From the cell containing the given text, extract its center point as [x, y] coordinate. 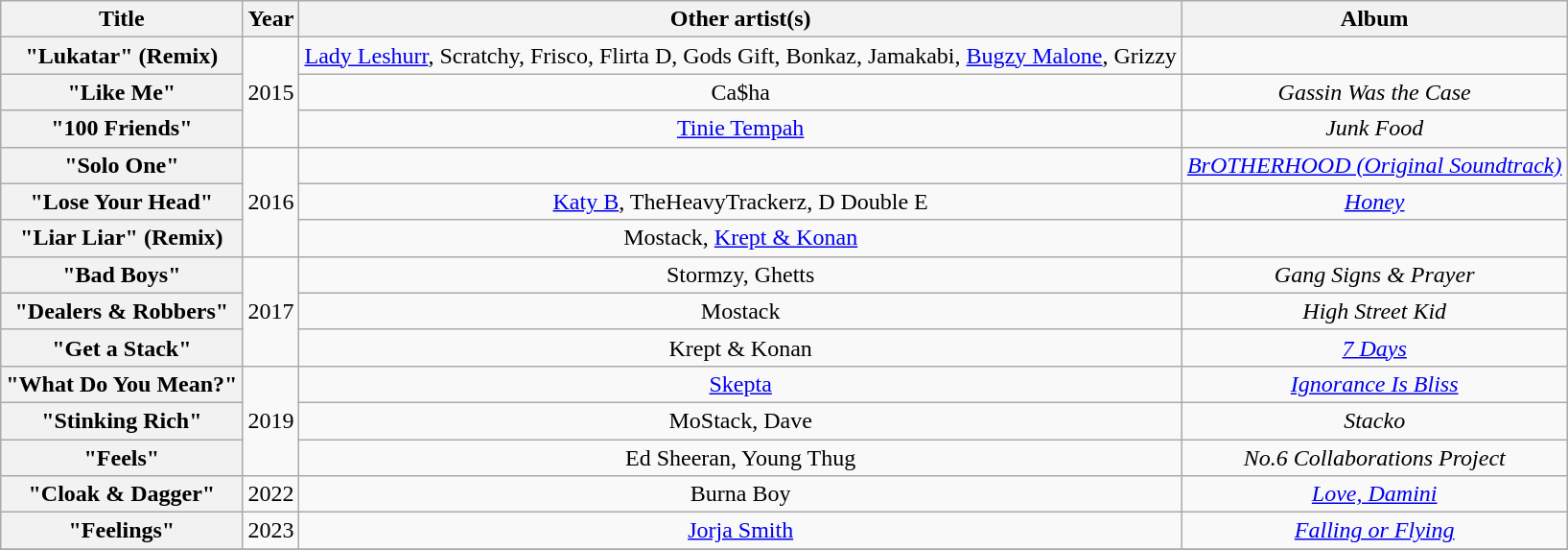
Gassin Was the Case [1374, 92]
Burna Boy [740, 494]
Honey [1374, 202]
Jorja Smith [740, 531]
2016 [270, 202]
"Feelings" [122, 531]
Ed Sheeran, Young Thug [740, 458]
"Liar Liar" (Remix) [122, 238]
Love, Damini [1374, 494]
7 Days [1374, 347]
"Lukatar" (Remix) [122, 56]
Skepta [740, 384]
"Solo One" [122, 165]
"100 Friends" [122, 129]
Tinie Tempah [740, 129]
Krept & Konan [740, 347]
2015 [270, 92]
MoStack, Dave [740, 420]
Stormzy, Ghetts [740, 275]
Ca$ha [740, 92]
Stacko [1374, 420]
2022 [270, 494]
No.6 Collaborations Project [1374, 458]
"Cloak & Dagger" [122, 494]
Junk Food [1374, 129]
Album [1374, 19]
Lady Leshurr, Scratchy, Frisco, Flirta D, Gods Gift, Bonkaz, Jamakabi, Bugzy Malone, Grizzy [740, 56]
"What Do You Mean?" [122, 384]
Title [122, 19]
Year [270, 19]
Mostack, Krept & Konan [740, 238]
"Dealers & Robbers" [122, 311]
"Stinking Rich" [122, 420]
2017 [270, 311]
BrOTHERHOOD (Original Soundtrack) [1374, 165]
High Street Kid [1374, 311]
Falling or Flying [1374, 531]
Mostack [740, 311]
"Like Me" [122, 92]
"Lose Your Head" [122, 202]
Ignorance Is Bliss [1374, 384]
Gang Signs & Prayer [1374, 275]
"Feels" [122, 458]
Other artist(s) [740, 19]
2023 [270, 531]
2019 [270, 420]
"Get a Stack" [122, 347]
"Bad Boys" [122, 275]
Katy B, TheHeavyTrackerz, D Double E [740, 202]
